Search for the cell housing the specified text and yield its (X, Y) center coordinate. 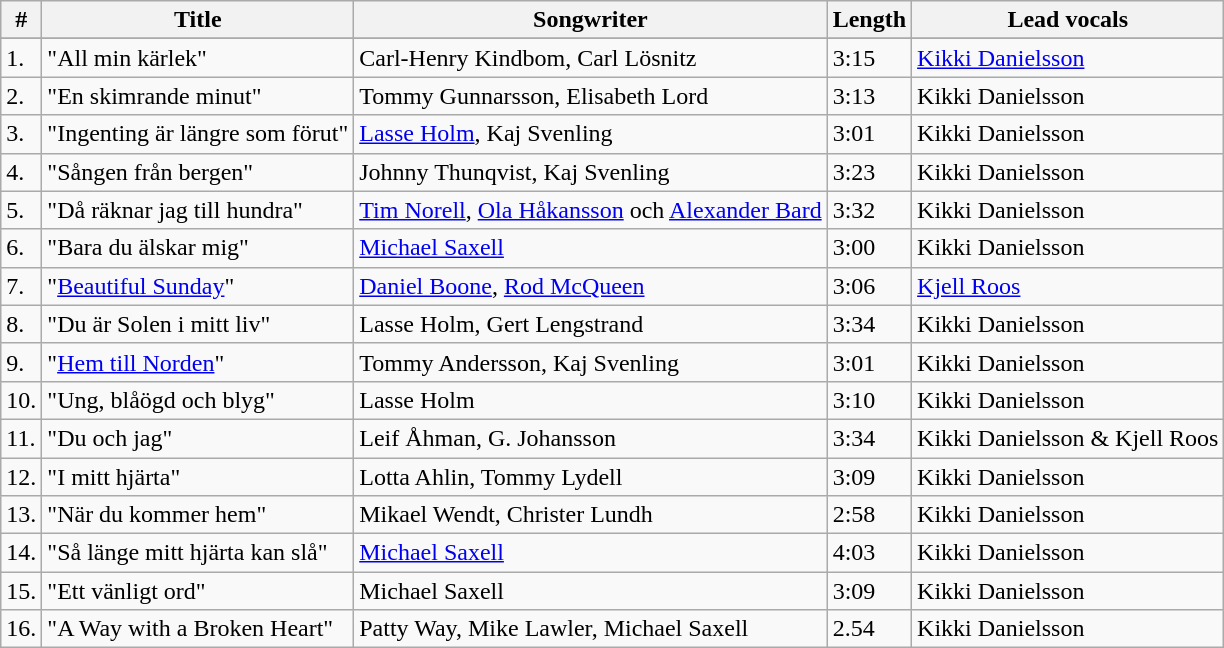
"Ingenting är längre som förut" (198, 134)
4:03 (869, 553)
"En skimrande minut" (198, 96)
Lasse Holm, Kaj Svenling (590, 134)
Carl-Henry Kindbom, Carl Lösnitz (590, 58)
10. (22, 400)
"Bara du älskar mig" (198, 248)
Johnny Thunqvist, Kaj Svenling (590, 172)
12. (22, 477)
"Ett vänligt ord" (198, 591)
Tim Norell, Ola Håkansson och Alexander Bard (590, 210)
"All min kärlek" (198, 58)
3:15 (869, 58)
3:13 (869, 96)
16. (22, 629)
3:32 (869, 210)
5. (22, 210)
"Så länge mitt hjärta kan slå" (198, 553)
"Hem till Norden" (198, 362)
"När du kommer hem" (198, 515)
"Beautiful Sunday" (198, 286)
Kikki Danielsson & Kjell Roos (1068, 438)
Daniel Boone, Rod McQueen (590, 286)
15. (22, 591)
6. (22, 248)
3:23 (869, 172)
"Då räknar jag till hundra" (198, 210)
Title (198, 20)
"Ung, blåögd och blyg" (198, 400)
"A Way with a Broken Heart" (198, 629)
14. (22, 553)
"Sången från bergen" (198, 172)
Tommy Gunnarsson, Elisabeth Lord (590, 96)
Lasse Holm (590, 400)
2.54 (869, 629)
3:10 (869, 400)
9. (22, 362)
"Du och jag" (198, 438)
2:58 (869, 515)
"I mitt hjärta" (198, 477)
1. (22, 58)
13. (22, 515)
3:00 (869, 248)
Lasse Holm, Gert Lengstrand (590, 324)
# (22, 20)
Lotta Ahlin, Tommy Lydell (590, 477)
7. (22, 286)
2. (22, 96)
Tommy Andersson, Kaj Svenling (590, 362)
Songwriter (590, 20)
Mikael Wendt, Christer Lundh (590, 515)
Patty Way, Mike Lawler, Michael Saxell (590, 629)
3. (22, 134)
4. (22, 172)
Kjell Roos (1068, 286)
3:06 (869, 286)
Lead vocals (1068, 20)
11. (22, 438)
"Du är Solen i mitt liv" (198, 324)
Length (869, 20)
Leif Åhman, G. Johansson (590, 438)
8. (22, 324)
